Extract the (x, y) coordinate from the center of the cell holding the provided text.  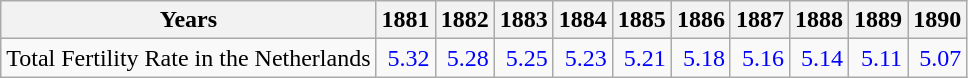
1881 (406, 20)
1890 (938, 20)
1888 (818, 20)
Total Fertility Rate in the Netherlands (188, 58)
5.25 (524, 58)
5.14 (818, 58)
1882 (464, 20)
5.11 (878, 58)
1884 (582, 20)
5.28 (464, 58)
5.07 (938, 58)
1886 (700, 20)
5.16 (760, 58)
Years (188, 20)
1887 (760, 20)
5.23 (582, 58)
5.21 (642, 58)
1889 (878, 20)
1885 (642, 20)
5.32 (406, 58)
5.18 (700, 58)
1883 (524, 20)
